Scan for the cell matching the given text and deliver its (x, y) coordinate at center. 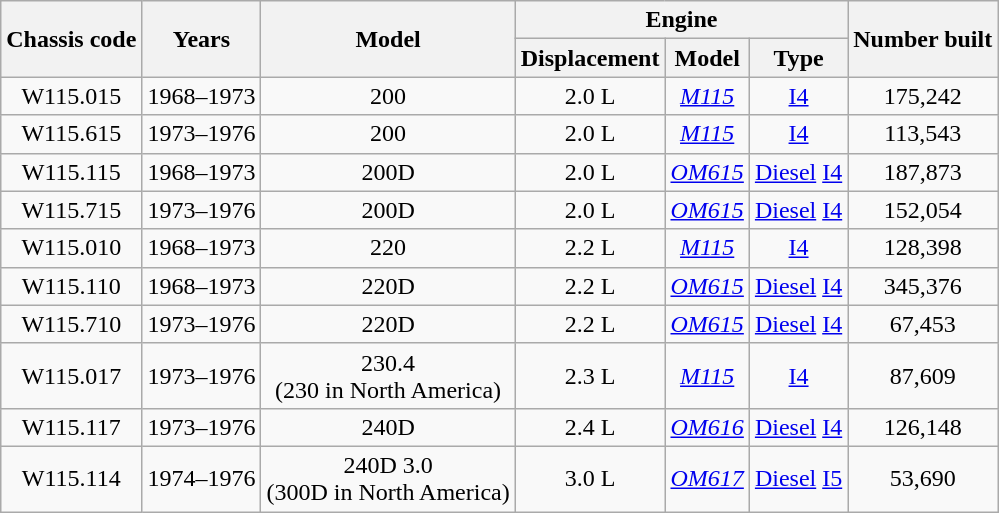
3.0 L (590, 478)
W115.715 (72, 210)
187,873 (923, 172)
220 (388, 248)
175,242 (923, 96)
W115.015 (72, 96)
240D (388, 427)
67,453 (923, 324)
W115.017 (72, 376)
OM616 (707, 427)
Years (202, 39)
152,054 (923, 210)
Engine (681, 20)
W115.117 (72, 427)
345,376 (923, 286)
240D 3.0(300D in North America) (388, 478)
87,609 (923, 376)
128,398 (923, 248)
OM617 (707, 478)
Chassis code (72, 39)
53,690 (923, 478)
W115.010 (72, 248)
113,543 (923, 134)
W115.110 (72, 286)
Number built (923, 39)
Type (798, 58)
W115.710 (72, 324)
W115.115 (72, 172)
Displacement (590, 58)
2.4 L (590, 427)
W115.114 (72, 478)
2.3 L (590, 376)
1974–1976 (202, 478)
230.4(230 in North America) (388, 376)
W115.615 (72, 134)
Diesel I5 (798, 478)
126,148 (923, 427)
